From the cell containing the given text, extract its center point as [X, Y] coordinate. 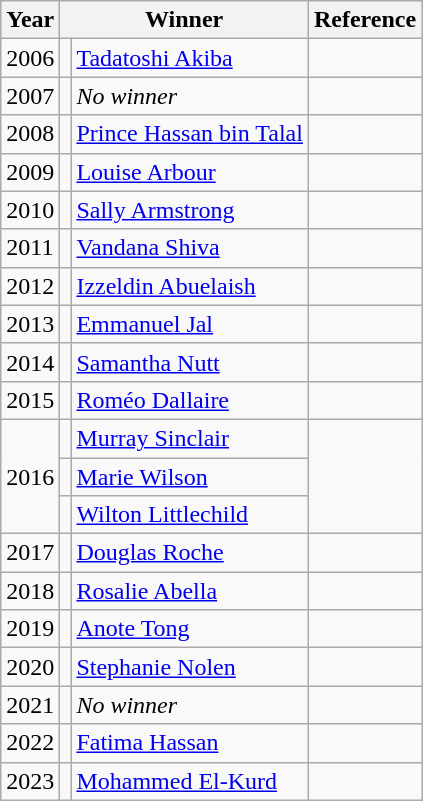
Stephanie Nolen [190, 667]
Wilton Littlechild [190, 515]
Douglas Roche [190, 553]
Winner [184, 20]
Marie Wilson [190, 477]
2013 [30, 324]
Sally Armstrong [190, 210]
Murray Sinclair [190, 438]
2017 [30, 553]
Tadatoshi Akiba [190, 58]
Louise Arbour [190, 172]
2019 [30, 629]
2007 [30, 96]
2022 [30, 743]
Reference [364, 20]
2023 [30, 781]
Anote Tong [190, 629]
Emmanuel Jal [190, 324]
Izzeldin Abuelaish [190, 286]
2009 [30, 172]
2020 [30, 667]
2008 [30, 134]
Rosalie Abella [190, 591]
2012 [30, 286]
Roméo Dallaire [190, 400]
Samantha Nutt [190, 362]
Prince Hassan bin Talal [190, 134]
Year [30, 20]
2006 [30, 58]
2015 [30, 400]
Mohammed El-Kurd [190, 781]
2018 [30, 591]
Vandana Shiva [190, 248]
2016 [30, 476]
2021 [30, 705]
2011 [30, 248]
2010 [30, 210]
2014 [30, 362]
Fatima Hassan [190, 743]
